Extract the [X, Y] coordinate from the center of the cell holding the provided text.  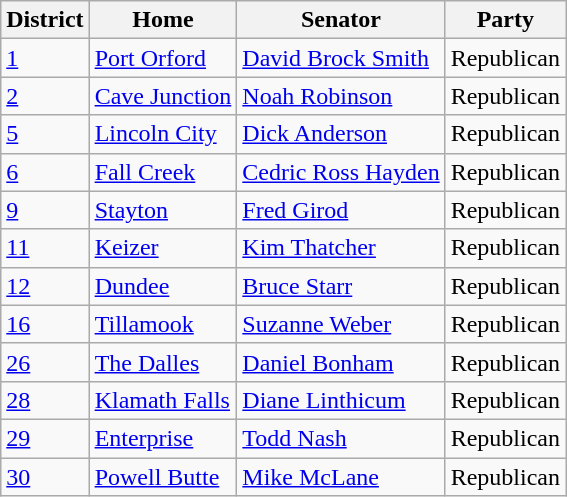
Party [505, 20]
Daniel Bonham [341, 362]
Noah Robinson [341, 96]
Klamath Falls [163, 400]
Kim Thatcher [341, 248]
Dundee [163, 286]
9 [45, 210]
5 [45, 134]
1 [45, 58]
Suzanne Weber [341, 324]
6 [45, 172]
David Brock Smith [341, 58]
Port Orford [163, 58]
28 [45, 400]
Fall Creek [163, 172]
Mike McLane [341, 477]
Lincoln City [163, 134]
Senator [341, 20]
Cave Junction [163, 96]
Fred Girod [341, 210]
Dick Anderson [341, 134]
Diane Linthicum [341, 400]
2 [45, 96]
11 [45, 248]
Todd Nash [341, 438]
Cedric Ross Hayden [341, 172]
Home [163, 20]
12 [45, 286]
26 [45, 362]
Tillamook [163, 324]
The Dalles [163, 362]
16 [45, 324]
Bruce Starr [341, 286]
Powell Butte [163, 477]
29 [45, 438]
30 [45, 477]
District [45, 20]
Keizer [163, 248]
Enterprise [163, 438]
Stayton [163, 210]
